From the cell containing the given text, extract its center point as (x, y) coordinate. 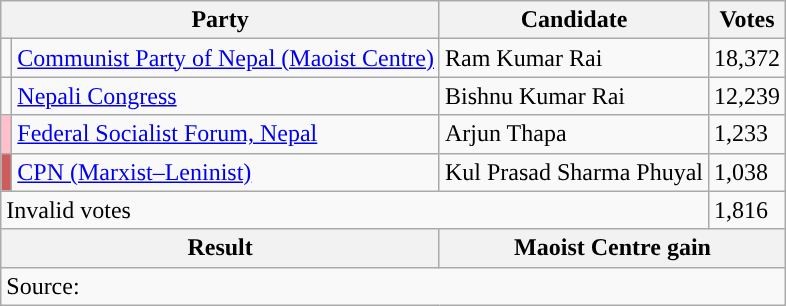
Maoist Centre gain (612, 248)
Party (220, 20)
Communist Party of Nepal (Maoist Centre) (226, 58)
Candidate (574, 20)
Arjun Thapa (574, 134)
Source: (394, 286)
Federal Socialist Forum, Nepal (226, 134)
Result (220, 248)
1,038 (748, 172)
1,233 (748, 134)
Votes (748, 20)
Bishnu Kumar Rai (574, 96)
Kul Prasad Sharma Phuyal (574, 172)
Nepali Congress (226, 96)
18,372 (748, 58)
Invalid votes (355, 210)
12,239 (748, 96)
CPN (Marxist–Leninist) (226, 172)
Ram Kumar Rai (574, 58)
1,816 (748, 210)
